Extract the [x, y] coordinate from the center of the cell holding the provided text.  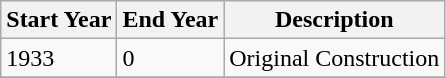
0 [170, 58]
End Year [170, 20]
Start Year [59, 20]
1933 [59, 58]
Original Construction [334, 58]
Description [334, 20]
